Output the [x, y] coordinate of the center of the cell containing the given text.  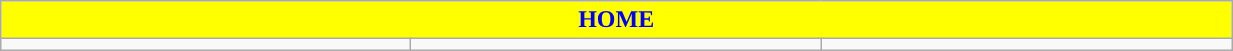
HOME [616, 20]
